Return the [x, y] coordinate for the center point of the cell that contains the specified text.  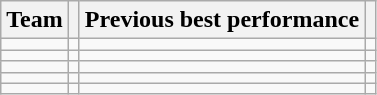
Team [35, 20]
Previous best performance [222, 20]
